Pinpoint the cell where the given text exists, returning its (X, Y) midpoint coordinate. 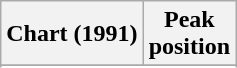
Peakposition (189, 34)
Chart (1991) (72, 34)
